Output the [X, Y] coordinate of the center of the cell containing the given text.  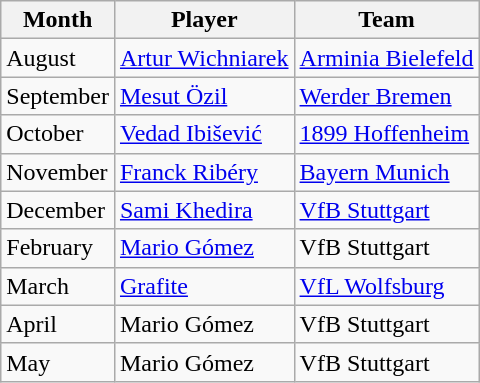
Artur Wichniarek [204, 58]
November [58, 172]
February [58, 248]
Bayern Munich [386, 172]
1899 Hoffenheim [386, 134]
September [58, 96]
Vedad Ibišević [204, 134]
Player [204, 20]
August [58, 58]
Werder Bremen [386, 96]
October [58, 134]
April [58, 324]
Franck Ribéry [204, 172]
Sami Khedira [204, 210]
March [58, 286]
December [58, 210]
VfL Wolfsburg [386, 286]
May [58, 362]
Arminia Bielefeld [386, 58]
Month [58, 20]
Mesut Özil [204, 96]
Grafite [204, 286]
Team [386, 20]
